Locate the cell with the specified text and output its [x, y] center coordinate. 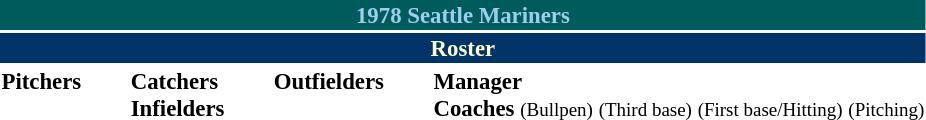
Roster [463, 48]
1978 Seattle Mariners [463, 15]
